Identify which cell holds the provided text, then report its [X, Y] central coordinate. 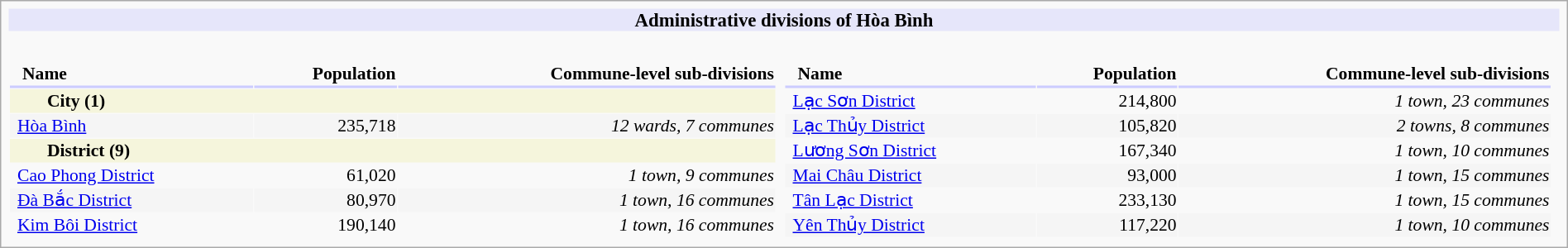
Đà Bắc District [131, 200]
Mai Châu District [911, 175]
1 town, 23 communes [1365, 101]
City (1) [393, 101]
Administrative divisions of Hòa Bình [784, 20]
Lạc Thủy District [911, 126]
Yên Thủy District [911, 225]
117,220 [1108, 225]
1 town, 9 communes [586, 175]
Hòa Bình [131, 126]
93,000 [1108, 175]
105,820 [1108, 126]
12 wards, 7 communes [586, 126]
167,340 [1108, 150]
Lạc Sơn District [911, 101]
Lương Sơn District [911, 150]
214,800 [1108, 101]
190,140 [326, 225]
61,020 [326, 175]
80,970 [326, 200]
District (9) [393, 150]
233,130 [1108, 200]
Kim Bôi District [131, 225]
235,718 [326, 126]
2 towns, 8 communes [1365, 126]
Cao Phong District [131, 175]
Tân Lạc District [911, 200]
